Scan for the cell matching the given text and deliver its [X, Y] coordinate at center. 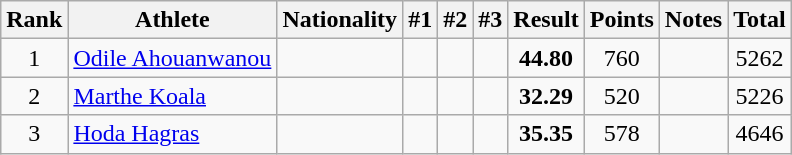
4646 [760, 134]
#3 [490, 20]
Points [622, 20]
Result [546, 20]
Notes [693, 20]
1 [34, 58]
2 [34, 96]
#2 [456, 20]
520 [622, 96]
Rank [34, 20]
Marthe Koala [172, 96]
Athlete [172, 20]
5226 [760, 96]
760 [622, 58]
Total [760, 20]
5262 [760, 58]
32.29 [546, 96]
3 [34, 134]
#1 [420, 20]
Odile Ahouanwanou [172, 58]
578 [622, 134]
44.80 [546, 58]
Hoda Hagras [172, 134]
35.35 [546, 134]
Nationality [340, 20]
